Output the (x, y) coordinate of the center of the cell containing the given text.  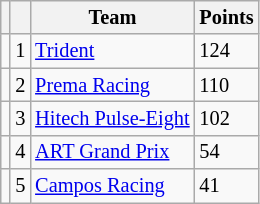
2 (20, 85)
102 (227, 118)
Trident (112, 51)
Points (227, 17)
124 (227, 51)
Campos Racing (112, 186)
41 (227, 186)
1 (20, 51)
110 (227, 85)
3 (20, 118)
4 (20, 152)
5 (20, 186)
Hitech Pulse-Eight (112, 118)
Team (112, 17)
Prema Racing (112, 85)
ART Grand Prix (112, 152)
54 (227, 152)
